Determine the (X, Y) coordinate at the center of the cell enclosing the given text.  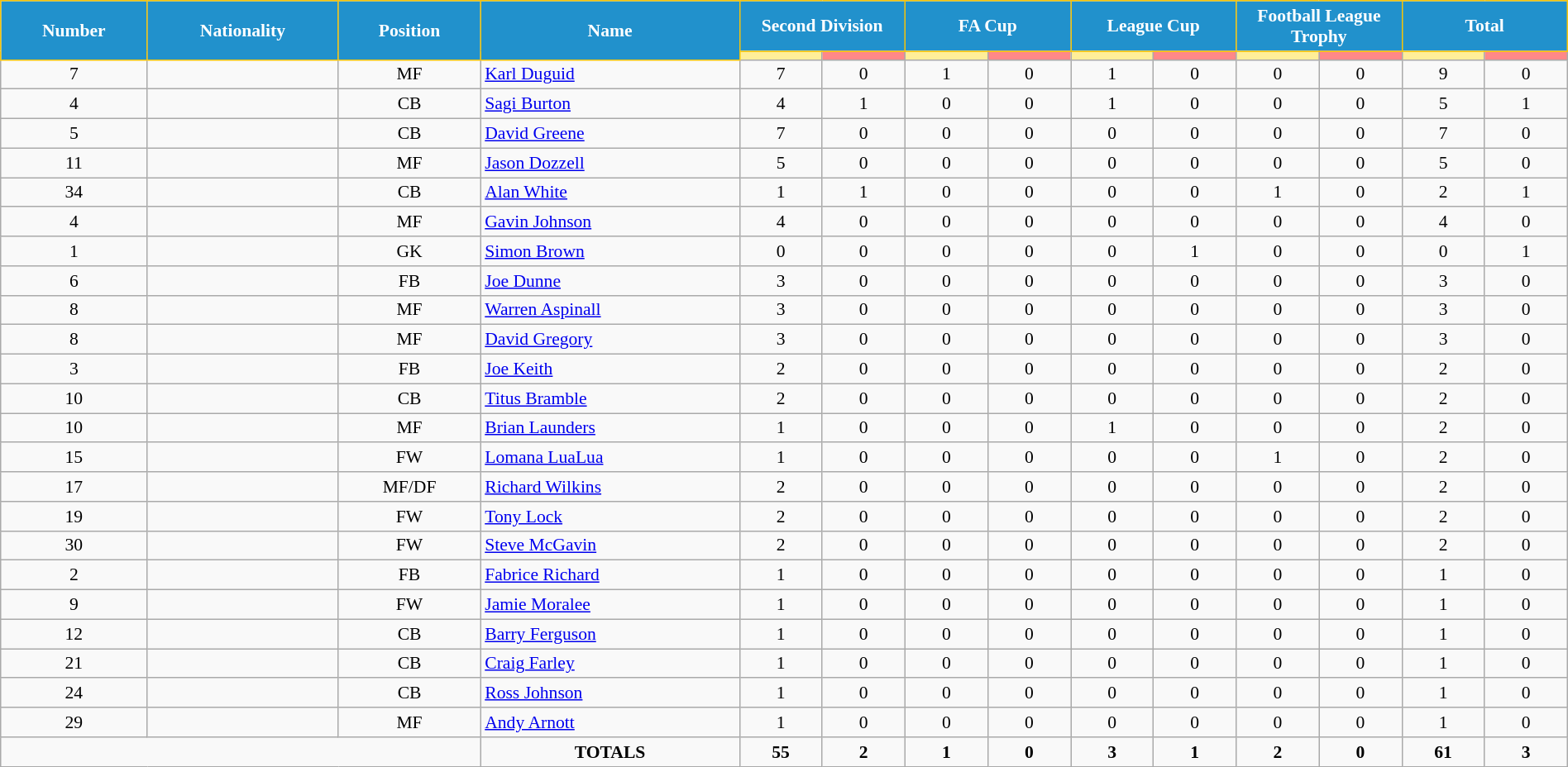
Simon Brown (610, 251)
FA Cup (987, 26)
Fabrice Richard (610, 575)
Total (1484, 26)
19 (74, 517)
Tony Lock (610, 517)
34 (74, 193)
Position (409, 30)
Joe Keith (610, 369)
17 (74, 487)
Craig Farley (610, 664)
Alan White (610, 193)
Joe Dunne (610, 281)
Jason Dozzell (610, 163)
15 (74, 458)
30 (74, 545)
Titus Bramble (610, 398)
Gavin Johnson (610, 222)
11 (74, 163)
29 (74, 722)
Number (74, 30)
GK (409, 251)
Sagi Burton (610, 104)
MF/DF (409, 487)
24 (74, 693)
Name (610, 30)
David Greene (610, 134)
Brian Launders (610, 428)
Jamie Moralee (610, 605)
12 (74, 634)
Ross Johnson (610, 693)
David Gregory (610, 340)
61 (1443, 752)
55 (781, 752)
TOTALS (610, 752)
Lomana LuaLua (610, 458)
Andy Arnott (610, 722)
Richard Wilkins (610, 487)
Nationality (243, 30)
Second Division (822, 26)
League Cup (1153, 26)
Steve McGavin (610, 545)
21 (74, 664)
Warren Aspinall (610, 310)
Barry Ferguson (610, 634)
6 (74, 281)
Karl Duguid (610, 74)
Football League Trophy (1319, 26)
